Find where the given text appears and provide that cell's center as (X, Y) coordinate. 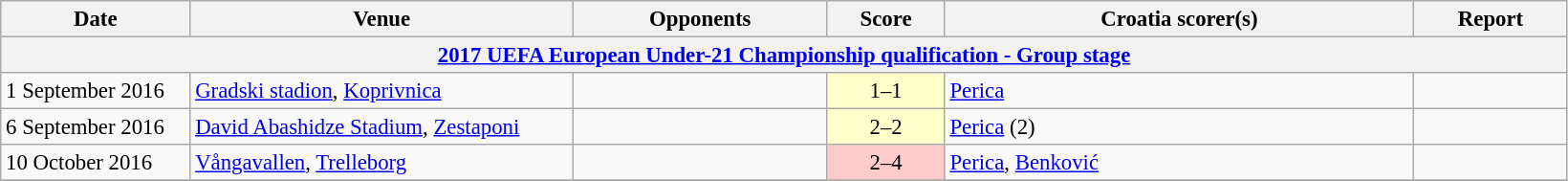
2–4 (885, 163)
Venue (382, 19)
1–1 (885, 91)
David Abashidze Stadium, Zestaponi (382, 127)
Gradski stadion, Koprivnica (382, 91)
Perica, Benković (1180, 163)
Report (1492, 19)
2–2 (885, 127)
Perica (1180, 91)
Opponents (700, 19)
Score (885, 19)
6 September 2016 (96, 127)
Date (96, 19)
Perica (2) (1180, 127)
10 October 2016 (96, 163)
1 September 2016 (96, 91)
Vångavallen, Trelleborg (382, 163)
2017 UEFA European Under-21 Championship qualification - Group stage (784, 56)
Croatia scorer(s) (1180, 19)
